Search for the cell housing the specified text and yield its [X, Y] center coordinate. 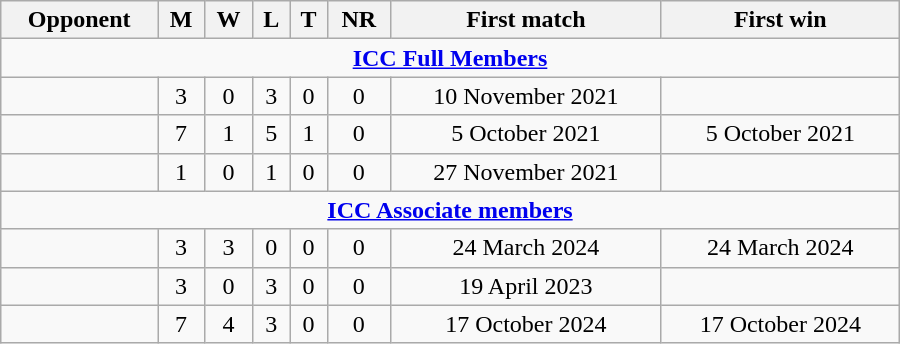
NR [358, 20]
5 [272, 134]
W [228, 20]
27 November 2021 [526, 172]
4 [228, 324]
10 November 2021 [526, 96]
M [182, 20]
ICC Full Members [450, 58]
T [308, 20]
L [272, 20]
Opponent [80, 20]
First match [526, 20]
First win [780, 20]
19 April 2023 [526, 286]
ICC Associate members [450, 210]
